Scan for the cell matching the given text and deliver its (x, y) coordinate at center. 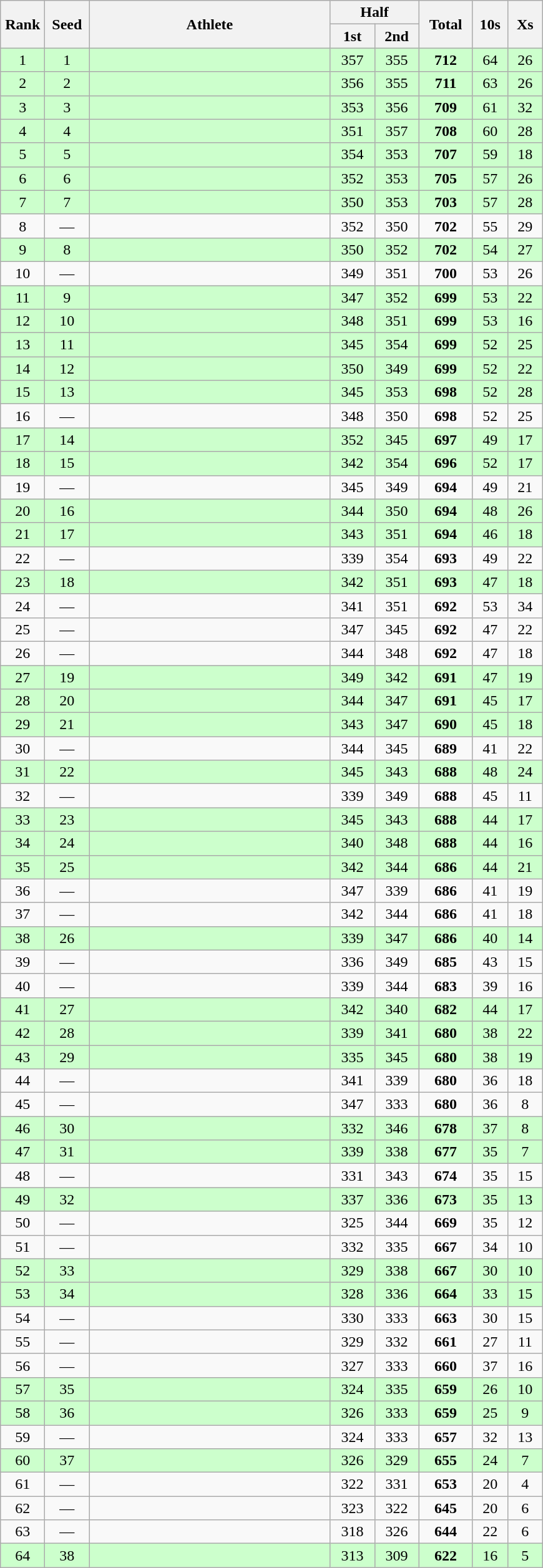
689 (446, 748)
669 (446, 1223)
Rank (22, 24)
677 (446, 1152)
318 (352, 1532)
660 (446, 1365)
661 (446, 1342)
323 (352, 1508)
690 (446, 725)
645 (446, 1508)
674 (446, 1176)
328 (352, 1294)
711 (446, 84)
10s (490, 24)
327 (352, 1365)
673 (446, 1199)
313 (352, 1556)
657 (446, 1436)
644 (446, 1532)
697 (446, 440)
Xs (525, 24)
622 (446, 1556)
700 (446, 273)
337 (352, 1199)
330 (352, 1318)
Seed (67, 24)
703 (446, 202)
655 (446, 1461)
683 (446, 985)
705 (446, 178)
58 (22, 1413)
709 (446, 107)
712 (446, 60)
309 (397, 1556)
708 (446, 131)
Total (446, 24)
663 (446, 1318)
664 (446, 1294)
653 (446, 1484)
51 (22, 1247)
696 (446, 463)
Athlete (210, 24)
56 (22, 1365)
42 (22, 1033)
682 (446, 1009)
685 (446, 962)
2nd (397, 36)
325 (352, 1223)
707 (446, 155)
62 (22, 1508)
1st (352, 36)
Half (374, 12)
346 (397, 1128)
678 (446, 1128)
50 (22, 1223)
